Extract the (x, y) coordinate from the center of the cell holding the provided text.  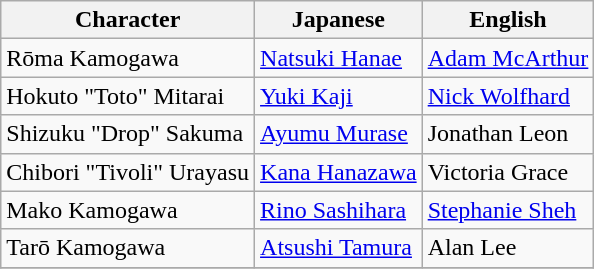
Victoria Grace (508, 172)
Hokuto "Toto" Mitarai (128, 96)
Nick Wolfhard (508, 96)
Tarō Kamogawa (128, 248)
Chibori "Tivoli" Urayasu (128, 172)
Natsuki Hanae (339, 58)
Mako Kamogawa (128, 210)
Rōma Kamogawa (128, 58)
Shizuku "Drop" Sakuma (128, 134)
Alan Lee (508, 248)
Stephanie Sheh (508, 210)
Rino Sashihara (339, 210)
Kana Hanazawa (339, 172)
Character (128, 20)
Atsushi Tamura (339, 248)
Yuki Kaji (339, 96)
Japanese (339, 20)
Adam McArthur (508, 58)
Jonathan Leon (508, 134)
Ayumu Murase (339, 134)
English (508, 20)
